Detect which cell encompasses the target text, then output its [X, Y] center coordinate. 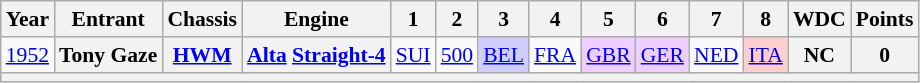
Tony Gaze [108, 55]
5 [608, 19]
Alta Straight-4 [316, 55]
SUI [414, 55]
Points [885, 19]
BEL [504, 55]
6 [662, 19]
GER [662, 55]
Year [28, 19]
ITA [766, 55]
3 [504, 19]
0 [885, 55]
Entrant [108, 19]
HWM [202, 55]
4 [555, 19]
Engine [316, 19]
WDC [820, 19]
1952 [28, 55]
GBR [608, 55]
8 [766, 19]
1 [414, 19]
2 [458, 19]
FRA [555, 55]
500 [458, 55]
Chassis [202, 19]
7 [716, 19]
NED [716, 55]
NC [820, 55]
